Scan for the cell matching the given text and deliver its (x, y) coordinate at center. 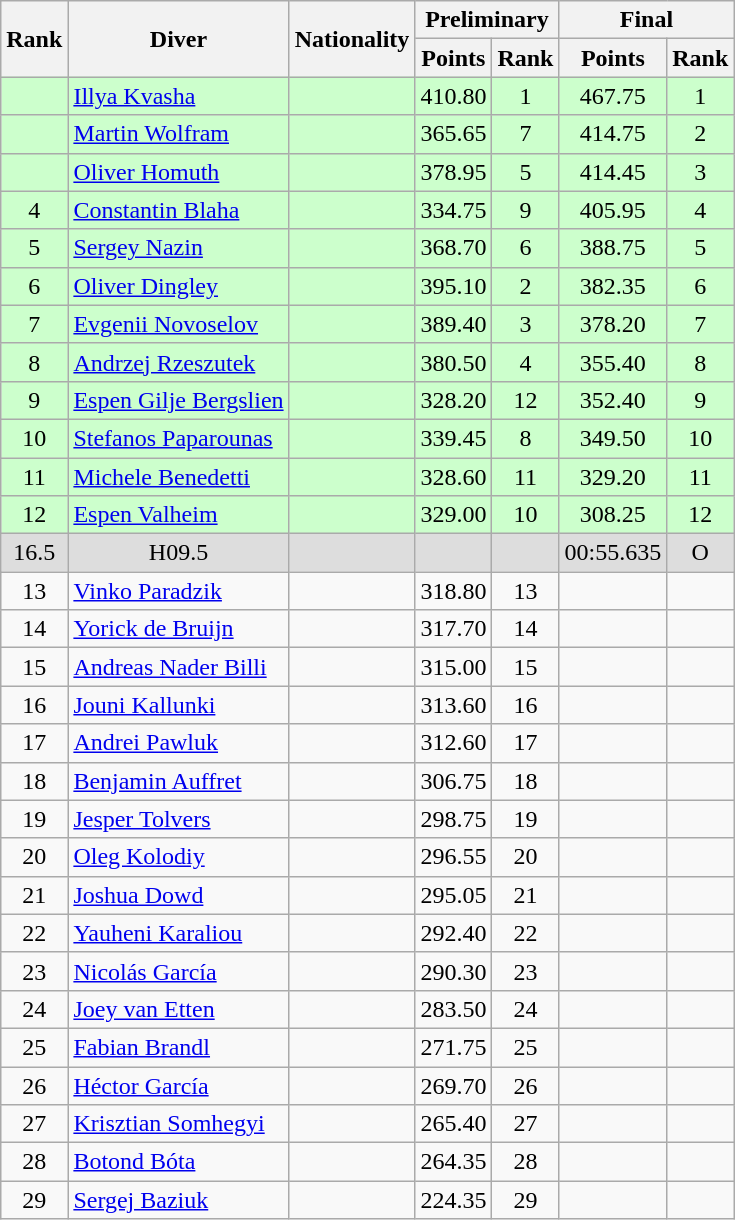
00:55.635 (613, 553)
414.45 (613, 172)
Sergey Nazin (178, 248)
Joshua Dowd (178, 895)
271.75 (454, 1047)
368.70 (454, 248)
306.75 (454, 781)
Evgenii Novoselov (178, 324)
317.70 (454, 629)
Vinko Paradzik (178, 591)
Oleg Kolodiy (178, 857)
Jouni Kallunki (178, 705)
Nationality (352, 39)
Oliver Dingley (178, 286)
283.50 (454, 1009)
Krisztian Somhegyi (178, 1124)
298.75 (454, 819)
Yorick de Bruijn (178, 629)
308.25 (613, 515)
H09.5 (178, 553)
Andrei Pawluk (178, 743)
269.70 (454, 1085)
290.30 (454, 971)
Constantin Blaha (178, 210)
349.50 (613, 438)
Botond Bóta (178, 1162)
Andrzej Rzeszutek (178, 362)
318.80 (454, 591)
Final (646, 20)
410.80 (454, 96)
414.75 (613, 134)
Héctor García (178, 1085)
382.35 (613, 286)
355.40 (613, 362)
Espen Gilje Bergslien (178, 400)
224.35 (454, 1200)
405.95 (613, 210)
Martin Wolfram (178, 134)
Stefanos Paparounas (178, 438)
Fabian Brandl (178, 1047)
395.10 (454, 286)
Illya Kvasha (178, 96)
378.95 (454, 172)
328.20 (454, 400)
467.75 (613, 96)
315.00 (454, 667)
334.75 (454, 210)
388.75 (613, 248)
329.00 (454, 515)
329.20 (613, 477)
389.40 (454, 324)
352.40 (613, 400)
Joey van Etten (178, 1009)
16.5 (34, 553)
Yauheni Karaliou (178, 933)
Andreas Nader Billi (178, 667)
Jesper Tolvers (178, 819)
339.45 (454, 438)
328.60 (454, 477)
265.40 (454, 1124)
Espen Valheim (178, 515)
296.55 (454, 857)
Benjamin Auffret (178, 781)
Preliminary (487, 20)
380.50 (454, 362)
295.05 (454, 895)
O (700, 553)
378.20 (613, 324)
292.40 (454, 933)
Sergej Baziuk (178, 1200)
Diver (178, 39)
Nicolás García (178, 971)
365.65 (454, 134)
Oliver Homuth (178, 172)
Michele Benedetti (178, 477)
313.60 (454, 705)
312.60 (454, 743)
264.35 (454, 1162)
